Locate the cell with the specified text and output its [X, Y] center coordinate. 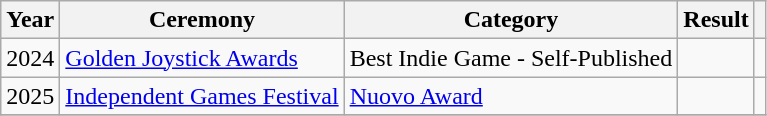
Category [511, 20]
Nuovo Award [511, 96]
Independent Games Festival [202, 96]
Golden Joystick Awards [202, 58]
Best Indie Game - Self-Published [511, 58]
Year [30, 20]
2025 [30, 96]
Ceremony [202, 20]
2024 [30, 58]
Result [716, 20]
